Return [x, y] of the center of cell containing provided text 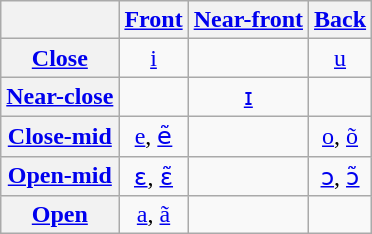
Front [154, 20]
a, ã [154, 215]
Close [60, 58]
ɛ, ɛ̃ [154, 176]
u [340, 58]
ɪ [248, 97]
Open [60, 215]
o, õ [340, 136]
Close-mid [60, 136]
ɔ, ɔ̃ [340, 176]
Back [340, 20]
i [154, 58]
Near-front [248, 20]
e, ẽ [154, 136]
Open-mid [60, 176]
Near-close [60, 97]
